Determine the (X, Y) coordinate at the center of the cell enclosing the given text.  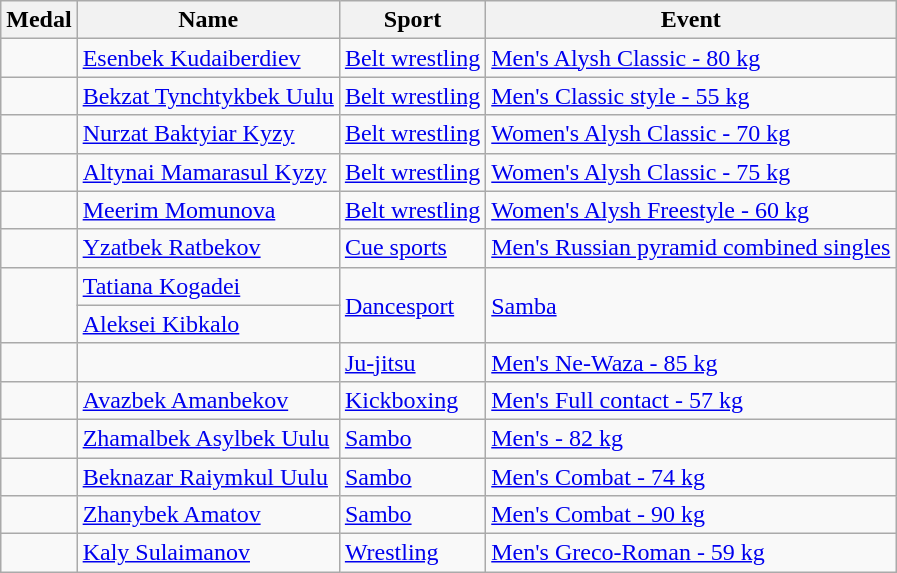
Zhanybek Amatov (208, 515)
Men's Combat - 90 kg (691, 515)
Tatiana Kogadei (208, 286)
Event (691, 20)
Zhamalbek Asylbek Uulu (208, 438)
Medal (39, 20)
Ju-jitsu (412, 362)
Men's - 82 kg (691, 438)
Meerim Momunova (208, 210)
Dancesport (412, 305)
Kaly Sulaimanov (208, 553)
Men's Greco-Roman - 59 kg (691, 553)
Sport (412, 20)
Esenbek Kudaiberdiev (208, 58)
Avazbek Amanbekov (208, 400)
Women's Alysh Freestyle - 60 kg (691, 210)
Men's Russian pyramid combined singles (691, 248)
Samba (691, 305)
Aleksei Kibkalo (208, 324)
Cue sports (412, 248)
Beknazar Raiymkul Uulu (208, 477)
Men's Ne-Waza - 85 kg (691, 362)
Name (208, 20)
Nurzat Baktyiar Kyzy (208, 134)
Men's Classic style - 55 kg (691, 96)
Women's Alysh Classic - 75 kg (691, 172)
Yzatbek Ratbekov (208, 248)
Kickboxing (412, 400)
Bekzat Tynchtykbek Uulu (208, 96)
Altynai Mamarasul Kyzy (208, 172)
Men's Alysh Classic - 80 kg (691, 58)
Men's Combat - 74 kg (691, 477)
Wrestling (412, 553)
Women's Alysh Classic - 70 kg (691, 134)
Men's Full contact - 57 kg (691, 400)
